Search for the cell housing the specified text and yield its (x, y) center coordinate. 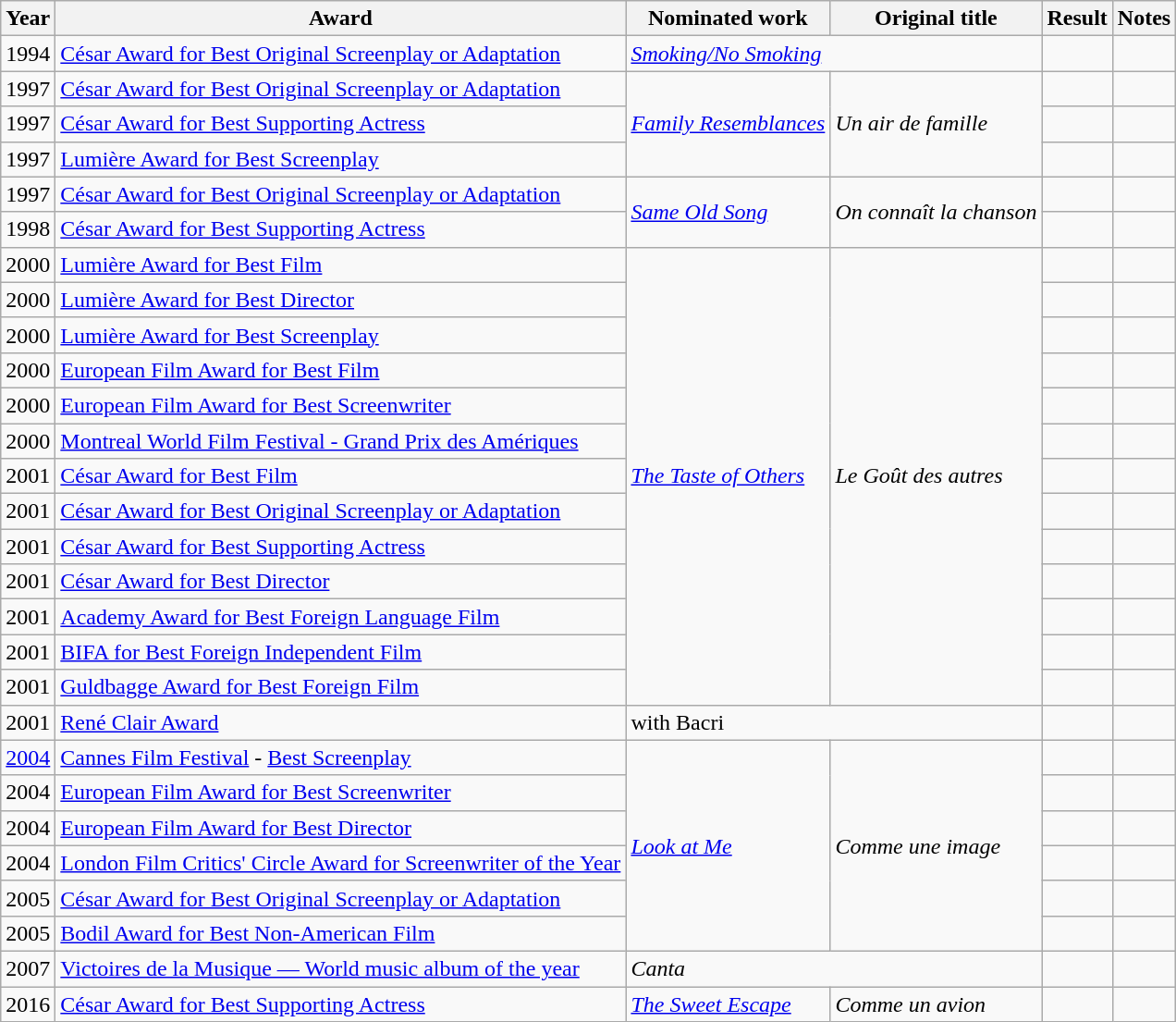
with Bacri (834, 722)
The Sweet Escape (729, 1004)
Look at Me (729, 845)
Guldbagge Award for Best Foreign Film (340, 687)
Original title (936, 18)
René Clair Award (340, 722)
Un air de famille (936, 124)
2007 (28, 968)
Year (28, 18)
Same Old Song (729, 212)
Cannes Film Festival - Best Screenplay (340, 757)
Canta (834, 968)
Academy Award for Best Foreign Language Film (340, 617)
Family Resemblances (729, 124)
European Film Award for Best Director (340, 828)
1994 (28, 54)
Result (1077, 18)
César Award for Best Director (340, 582)
Award (340, 18)
BIFA for Best Foreign Independent Film (340, 652)
Lumière Award for Best Film (340, 265)
César Award for Best Film (340, 476)
Notes (1144, 18)
On connaît la chanson (936, 212)
Montreal World Film Festival - Grand Prix des Amériques (340, 441)
1998 (28, 229)
Comme une image (936, 845)
2016 (28, 1004)
Victoires de la Musique — World music album of the year (340, 968)
Nominated work (729, 18)
Le Goût des autres (936, 475)
Lumière Award for Best Director (340, 300)
European Film Award for Best Film (340, 370)
The Taste of Others (729, 475)
London Film Critics' Circle Award for Screenwriter of the Year (340, 863)
Comme un avion (936, 1004)
Bodil Award for Best Non-American Film (340, 933)
Smoking/No Smoking (834, 54)
